From the cell containing the given text, extract its center point as (X, Y) coordinate. 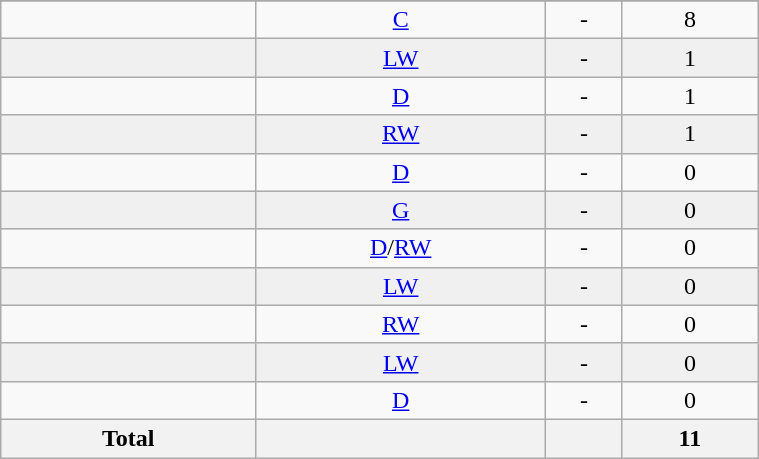
11 (690, 438)
8 (690, 20)
Total (128, 438)
D/RW (401, 248)
G (401, 210)
C (401, 20)
